Find where the given text appears and provide that cell's center as [X, Y] coordinate. 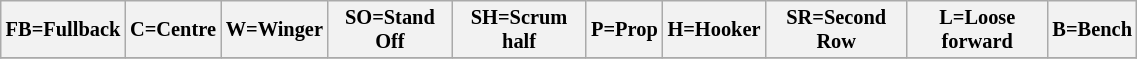
L=Loose forward [977, 29]
H=Hooker [714, 29]
SH=Scrum half [519, 29]
W=Winger [274, 29]
P=Prop [624, 29]
FB=Fullback [63, 29]
B=Bench [1092, 29]
SO=Stand Off [390, 29]
SR=Second Row [836, 29]
C=Centre [173, 29]
